Provide the [x, y] coordinate of the cell's center where the given text is located.  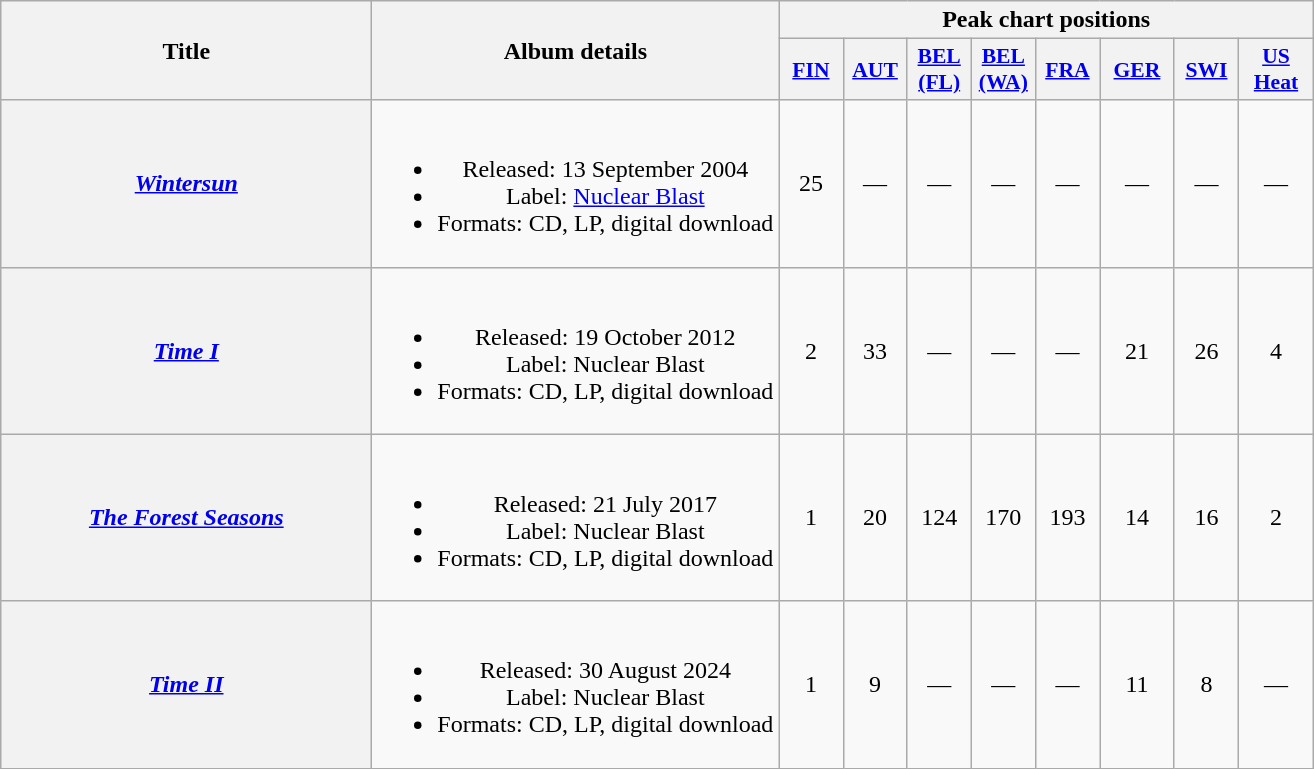
Released: 21 July 2017Label: Nuclear BlastFormats: CD, LP, digital download [576, 518]
AUT [875, 70]
16 [1206, 518]
25 [811, 184]
FIN [811, 70]
21 [1138, 350]
The Forest Seasons [186, 518]
8 [1206, 684]
GER [1138, 70]
US Heat [1276, 70]
4 [1276, 350]
BEL(WA) [1003, 70]
Released: 30 August 2024Label: Nuclear BlastFormats: CD, LP, digital download [576, 684]
Time II [186, 684]
26 [1206, 350]
124 [939, 518]
20 [875, 518]
11 [1138, 684]
Released: 13 September 2004Label: Nuclear BlastFormats: CD, LP, digital download [576, 184]
Album details [576, 50]
Time I [186, 350]
193 [1067, 518]
170 [1003, 518]
BEL(FL) [939, 70]
Wintersun [186, 184]
33 [875, 350]
9 [875, 684]
Title [186, 50]
FRA [1067, 70]
14 [1138, 518]
SWI [1206, 70]
Released: 19 October 2012Label: Nuclear BlastFormats: CD, LP, digital download [576, 350]
Peak chart positions [1046, 20]
